For the text-containing cell, return its midpoint in [X, Y] coordinate format. 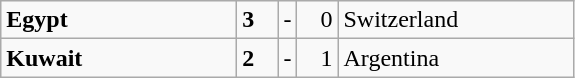
1 [318, 58]
2 [258, 58]
Egypt [119, 20]
Switzerland [456, 20]
Argentina [456, 58]
0 [318, 20]
Kuwait [119, 58]
3 [258, 20]
